Find where the given text appears and provide that cell's center as (x, y) coordinate. 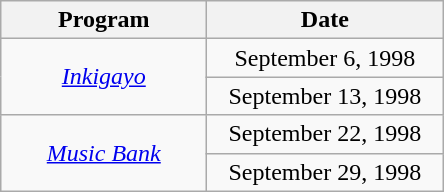
Date (325, 20)
Program (104, 20)
September 29, 1998 (325, 172)
Inkigayo (104, 77)
September 13, 1998 (325, 96)
September 22, 1998 (325, 134)
September 6, 1998 (325, 58)
Music Bank (104, 153)
